From the cell containing the given text, extract its center point as (x, y) coordinate. 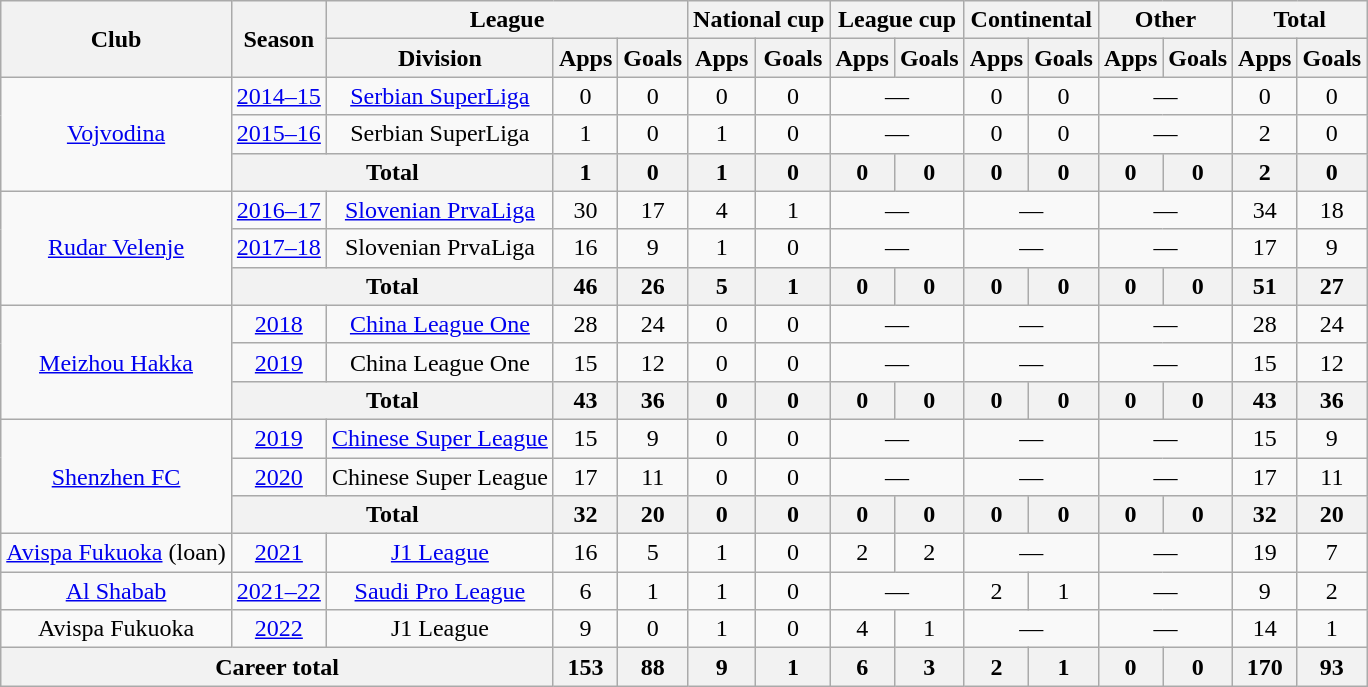
Other (1165, 20)
2018 (278, 324)
93 (1332, 667)
Saudi Pro League (440, 591)
88 (653, 667)
2021 (278, 553)
19 (1265, 553)
Vojvodina (116, 134)
Avispa Fukuoka (loan) (116, 553)
2021–22 (278, 591)
2014–15 (278, 96)
Continental (1031, 20)
League cup (897, 20)
2022 (278, 629)
30 (585, 210)
170 (1265, 667)
46 (585, 286)
Shenzhen FC (116, 476)
Rudar Velenje (116, 248)
7 (1332, 553)
34 (1265, 210)
2020 (278, 477)
Avispa Fukuoka (116, 629)
51 (1265, 286)
Meizhou Hakka (116, 362)
Division (440, 58)
National cup (759, 20)
27 (1332, 286)
26 (653, 286)
153 (585, 667)
3 (929, 667)
2017–18 (278, 248)
Career total (278, 667)
2016–17 (278, 210)
18 (1332, 210)
League (506, 20)
14 (1265, 629)
2015–16 (278, 134)
Season (278, 39)
Club (116, 39)
Al Shabab (116, 591)
